Locate the cell with the specified text and output its [x, y] center coordinate. 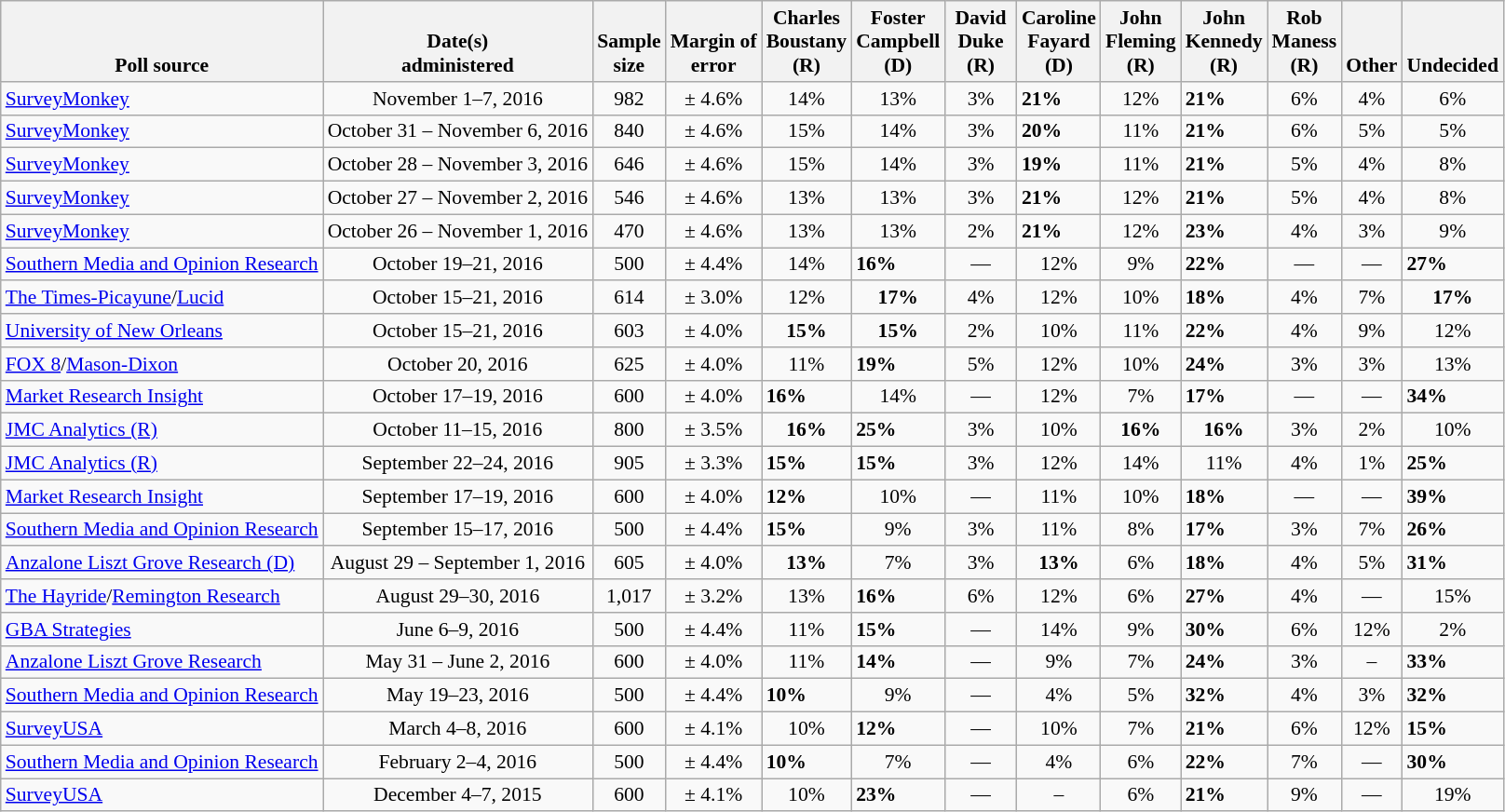
October 27 – November 2, 2016 [458, 198]
470 [629, 231]
905 [629, 464]
34% [1453, 397]
March 4–8, 2016 [458, 729]
Anzalone Liszt Grove Research (D) [162, 563]
June 6–9, 2016 [458, 629]
JohnFleming (R) [1141, 41]
646 [629, 165]
Samplesize [629, 41]
982 [629, 99]
625 [629, 364]
20% [1059, 131]
The Times-Picayune/Lucid [162, 298]
October 31 – November 6, 2016 [458, 131]
October 17–19, 2016 [458, 397]
The Hayride/Remington Research [162, 596]
Undecided [1453, 41]
Margin oferror [713, 41]
33% [1453, 662]
November 1–7, 2016 [458, 99]
1,017 [629, 596]
FOX 8/Mason-Dixon [162, 364]
October 11–15, 2016 [458, 430]
Other [1371, 41]
614 [629, 298]
± 3.0% [713, 298]
FosterCampbell (D) [898, 41]
May 31 – June 2, 2016 [458, 662]
JohnKennedy (R) [1224, 41]
Poll source [162, 41]
800 [629, 430]
October 26 – November 1, 2016 [458, 231]
Date(s)administered [458, 41]
October 20, 2016 [458, 364]
December 4–7, 2015 [458, 795]
546 [629, 198]
840 [629, 131]
September 15–17, 2016 [458, 530]
May 19–23, 2016 [458, 696]
605 [629, 563]
1% [1371, 464]
October 28 – November 3, 2016 [458, 165]
DavidDuke (R) [981, 41]
February 2–4, 2016 [458, 762]
31% [1453, 563]
September 22–24, 2016 [458, 464]
University of New Orleans [162, 331]
± 3.3% [713, 464]
September 17–19, 2016 [458, 496]
CarolineFayard (D) [1059, 41]
GBA Strategies [162, 629]
39% [1453, 496]
± 3.2% [713, 596]
± 3.5% [713, 430]
603 [629, 331]
August 29 – September 1, 2016 [458, 563]
August 29–30, 2016 [458, 596]
Anzalone Liszt Grove Research [162, 662]
October 19–21, 2016 [458, 264]
RobManess (R) [1305, 41]
26% [1453, 530]
CharlesBoustany (R) [807, 41]
